Output the [X, Y] coordinate of the center of the cell containing the given text.  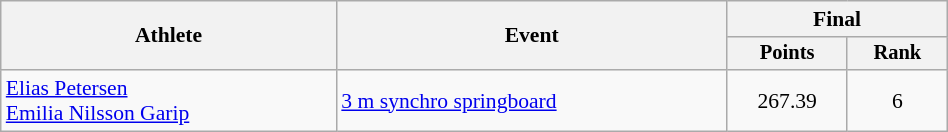
267.39 [787, 100]
Athlete [169, 36]
Points [787, 54]
Rank [897, 54]
3 m synchro springboard [532, 100]
Elias PetersenEmilia Nilsson Garip [169, 100]
Final [837, 19]
Event [532, 36]
6 [897, 100]
